Locate the cell with the specified text and output its (x, y) center coordinate. 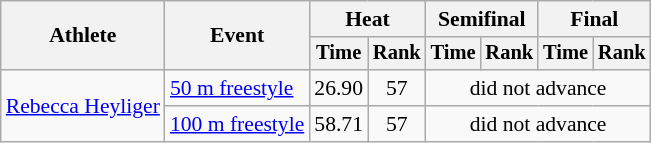
50 m freestyle (237, 88)
26.90 (338, 88)
Final (594, 19)
Athlete (83, 36)
58.71 (338, 124)
Semifinal (482, 19)
Rebecca Heyliger (83, 106)
Event (237, 36)
Heat (367, 19)
100 m freestyle (237, 124)
